Output the (x, y) coordinate of the center of the cell containing the given text.  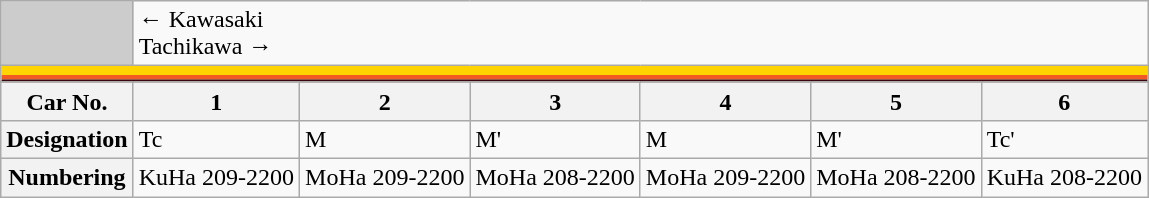
← KawasakiTachikawa → (640, 34)
Tc' (1064, 139)
3 (555, 101)
Car No. (67, 101)
Designation (67, 139)
KuHa 209-2200 (216, 177)
Numbering (67, 177)
5 (896, 101)
2 (385, 101)
1 (216, 101)
KuHa 208-2200 (1064, 177)
4 (725, 101)
Tc (216, 139)
6 (1064, 101)
